Pinpoint the cell where the given text exists, returning its [X, Y] midpoint coordinate. 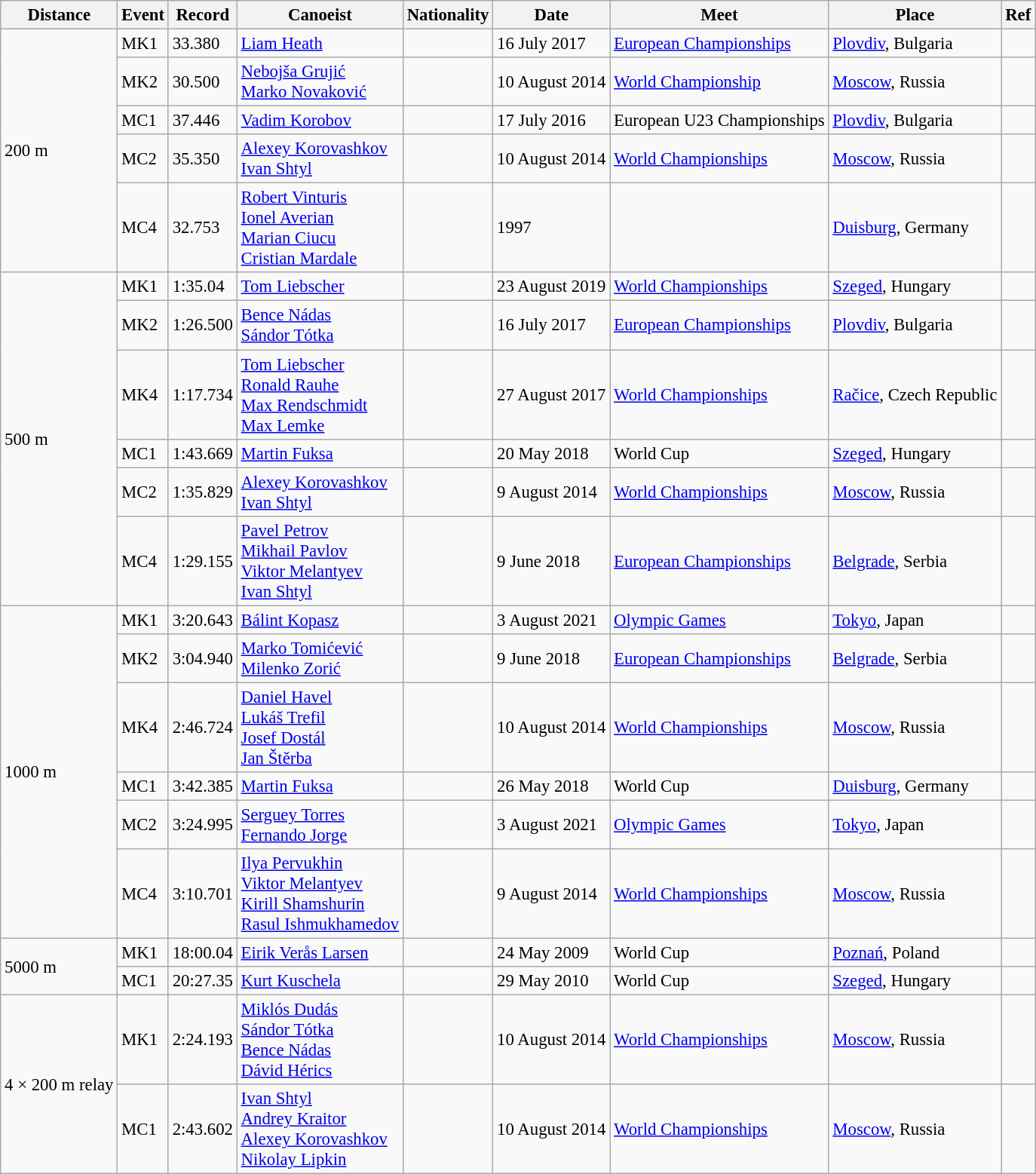
23 August 2019 [552, 287]
1:35.829 [202, 492]
Poznań, Poland [915, 953]
1:29.155 [202, 561]
24 May 2009 [552, 953]
1:26.500 [202, 326]
Record [202, 15]
Meet [719, 15]
30.500 [202, 81]
18:00.04 [202, 953]
3:10.701 [202, 894]
Serguey TorresFernando Jorge [320, 825]
2:43.602 [202, 1130]
27 August 2017 [552, 395]
1:17.734 [202, 395]
Pavel PetrovMikhail PavlovViktor MelantyevIvan Shtyl [320, 561]
33.380 [202, 44]
35.350 [202, 158]
European U23 Championships [719, 121]
17 July 2016 [552, 121]
37.446 [202, 121]
3:04.940 [202, 659]
4 × 200 m relay [59, 1084]
26 May 2018 [552, 786]
Bálint Kopasz [320, 620]
2:24.193 [202, 1041]
1997 [552, 228]
Liam Heath [320, 44]
3:24.995 [202, 825]
200 m [59, 151]
3:42.385 [202, 786]
Miklós DudásSándor TótkaBence NádasDávid Hérics [320, 1041]
Daniel HavelLukáš TrefilJosef DostálJan Štěrba [320, 727]
Nebojša GrujićMarko Novaković [320, 81]
Place [915, 15]
32.753 [202, 228]
Date [552, 15]
Vadim Korobov [320, 121]
1000 m [59, 772]
Ref [1018, 15]
Tom LiebscherRonald RauheMax RendschmidtMax Lemke [320, 395]
Marko TomićevićMilenko Zorić [320, 659]
Nationality [448, 15]
Robert VinturisIonel AverianMarian CiucuCristian Mardale [320, 228]
Kurt Kuschela [320, 981]
1:35.04 [202, 287]
Canoeist [320, 15]
Bence NádasSándor Tótka [320, 326]
2:46.724 [202, 727]
Ilya PervukhinViktor MelantyevKirill ShamshurinRasul Ishmukhamedov [320, 894]
Ivan ShtylAndrey KraitorAlexey KorovashkovNikolay Lipkin [320, 1130]
Event [143, 15]
1:43.669 [202, 453]
Eirik Verås Larsen [320, 953]
Račice, Czech Republic [915, 395]
Distance [59, 15]
3:20.643 [202, 620]
20 May 2018 [552, 453]
29 May 2010 [552, 981]
20:27.35 [202, 981]
Tom Liebscher [320, 287]
5000 m [59, 967]
World Championship [719, 81]
500 m [59, 440]
